From the cell containing the given text, extract its center point as [x, y] coordinate. 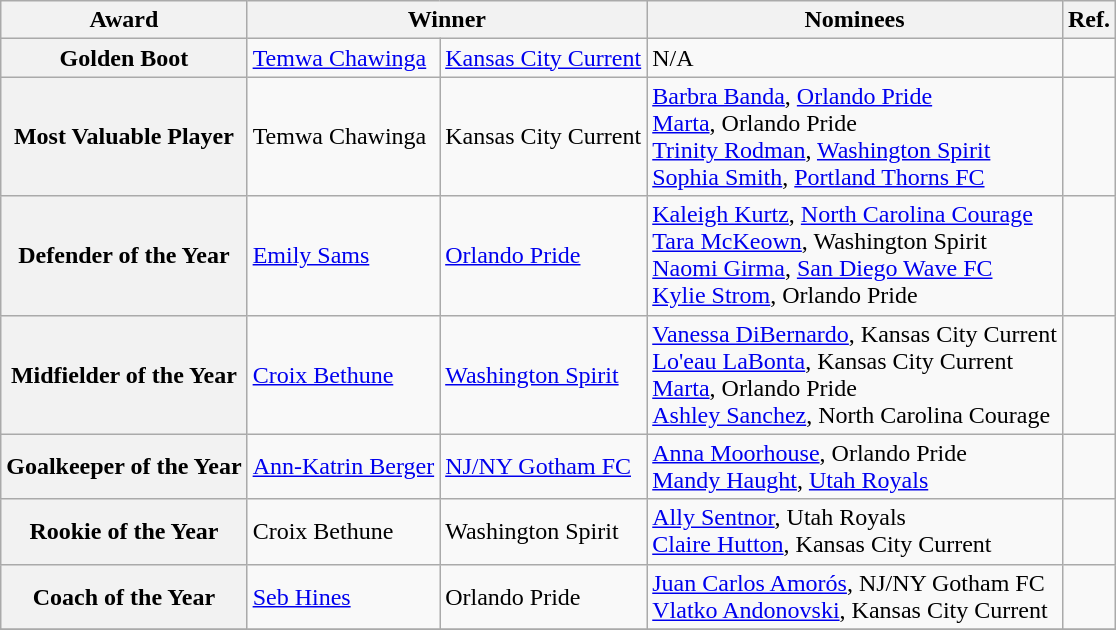
Anna Moorhouse, Orlando Pride Mandy Haught, Utah Royals [855, 466]
Award [124, 20]
Kaleigh Kurtz, North Carolina Courage Tara McKeown, Washington Spirit Naomi Girma, San Diego Wave FC Kylie Strom, Orlando Pride [855, 256]
Coach of the Year [124, 596]
Ann-Katrin Berger [344, 466]
Ally Sentnor, Utah Royals Claire Hutton, Kansas City Current [855, 532]
Emily Sams [344, 256]
Most Valuable Player [124, 136]
Juan Carlos Amorós, NJ/NY Gotham FC Vlatko Andonovski, Kansas City Current [855, 596]
Winner [447, 20]
Vanessa DiBernardo, Kansas City Current Lo'eau LaBonta, Kansas City Current Marta, Orlando Pride Ashley Sanchez, North Carolina Courage [855, 374]
Seb Hines [344, 596]
N/A [855, 58]
NJ/NY Gotham FC [544, 466]
Barbra Banda, Orlando Pride Marta, Orlando Pride Trinity Rodman, Washington Spirit Sophia Smith, Portland Thorns FC [855, 136]
Rookie of the Year [124, 532]
Defender of the Year [124, 256]
Goalkeeper of the Year [124, 466]
Golden Boot [124, 58]
Nominees [855, 20]
Midfielder of the Year [124, 374]
Ref. [1088, 20]
